Locate the cell with the specified text and output its [X, Y] center coordinate. 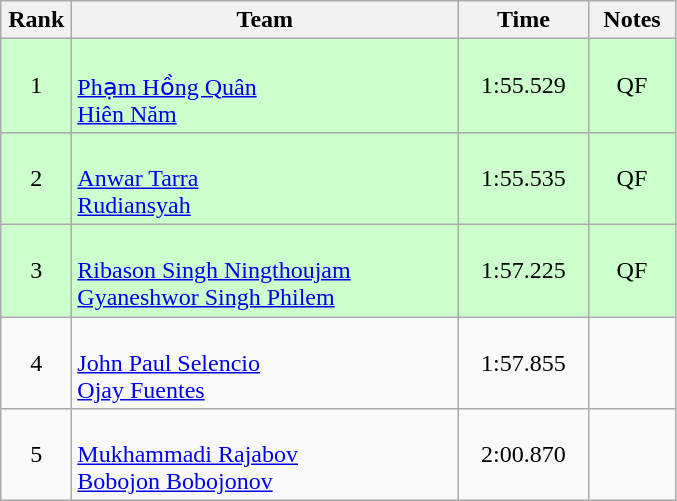
1:57.225 [524, 270]
Mukhammadi RajabovBobojon Bobojonov [265, 455]
2 [36, 178]
5 [36, 455]
Time [524, 20]
Team [265, 20]
Anwar TarraRudiansyah [265, 178]
John Paul SelencioOjay Fuentes [265, 362]
3 [36, 270]
1:55.529 [524, 86]
1 [36, 86]
Phạm Hồng QuânHiên Năm [265, 86]
Ribason Singh NingthoujamGyaneshwor Singh Philem [265, 270]
2:00.870 [524, 455]
Notes [632, 20]
Rank [36, 20]
1:57.855 [524, 362]
4 [36, 362]
1:55.535 [524, 178]
